Capture the cell that displays the provided text and extract its (x, y) central coordinate. 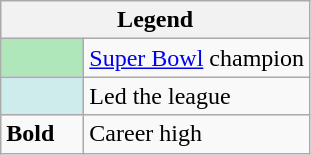
Bold (42, 134)
Career high (197, 134)
Led the league (197, 96)
Legend (156, 20)
Super Bowl champion (197, 58)
